Capture the cell that displays the provided text and extract its [X, Y] central coordinate. 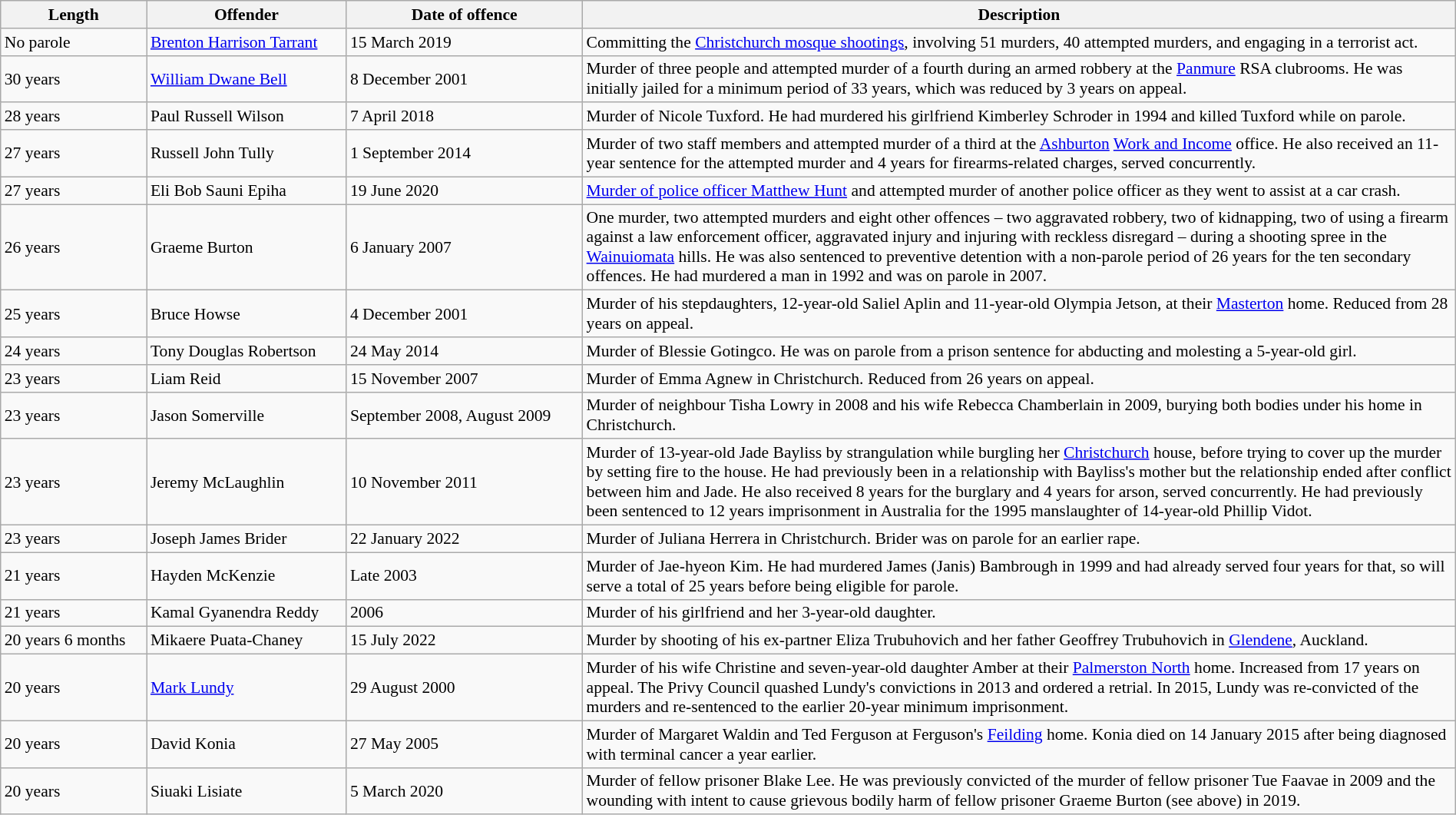
Mark Lundy [247, 688]
27 May 2005 [465, 744]
September 2008, August 2009 [465, 415]
1 September 2014 [465, 154]
Siuaki Lisiate [247, 791]
Jason Somerville [247, 415]
Jeremy McLaughlin [247, 482]
Eli Bob Sauni Epiha [247, 190]
10 November 2011 [465, 482]
8 December 2001 [465, 78]
26 years [74, 247]
24 May 2014 [465, 351]
15 March 2019 [465, 42]
4 December 2001 [465, 313]
22 January 2022 [465, 539]
2006 [465, 613]
Brenton Harrison Tarrant [247, 42]
Murder of his girlfriend and her 3-year-old daughter. [1020, 613]
Murder of neighbour Tisha Lowry in 2008 and his wife Rebecca Chamberlain in 2009, burying both bodies under his home in Christchurch. [1020, 415]
Length [74, 15]
15 November 2007 [465, 379]
Murder of Blessie Gotingco. He was on parole from a prison sentence for abducting and molesting a 5-year-old girl. [1020, 351]
Liam Reid [247, 379]
Mikaere Puata-Chaney [247, 641]
No parole [74, 42]
Bruce Howse [247, 313]
Committing the Christchurch mosque shootings, involving 51 murders, 40 attempted murders, and engaging in a terrorist act. [1020, 42]
30 years [74, 78]
Murder of police officer Matthew Hunt and attempted murder of another police officer as they went to assist at a car crash. [1020, 190]
19 June 2020 [465, 190]
William Dwane Bell [247, 78]
David Konia [247, 744]
29 August 2000 [465, 688]
Paul Russell Wilson [247, 117]
5 March 2020 [465, 791]
25 years [74, 313]
Description [1020, 15]
6 January 2007 [465, 247]
Murder of Nicole Tuxford. He had murdered his girlfriend Kimberley Schroder in 1994 and killed Tuxford while on parole. [1020, 117]
24 years [74, 351]
Tony Douglas Robertson [247, 351]
Date of offence [465, 15]
Kamal Gyanendra Reddy [247, 613]
Murder by shooting of his ex-partner Eliza Trubuhovich and her father Geoffrey Trubuhovich in Glendene, Auckland. [1020, 641]
Graeme Burton [247, 247]
Murder of his stepdaughters, 12-year-old Saliel Aplin and 11-year-old Olympia Jetson, at their Masterton home. Reduced from 28 years on appeal. [1020, 313]
Russell John Tully [247, 154]
Offender [247, 15]
Murder of Emma Agnew in Christchurch. Reduced from 26 years on appeal. [1020, 379]
28 years [74, 117]
15 July 2022 [465, 641]
Joseph James Brider [247, 539]
20 years 6 months [74, 641]
Hayden McKenzie [247, 576]
7 April 2018 [465, 117]
Late 2003 [465, 576]
Murder of Juliana Herrera in Christchurch. Brider was on parole for an earlier rape. [1020, 539]
